For the text-containing cell, return its midpoint in [X, Y] coordinate format. 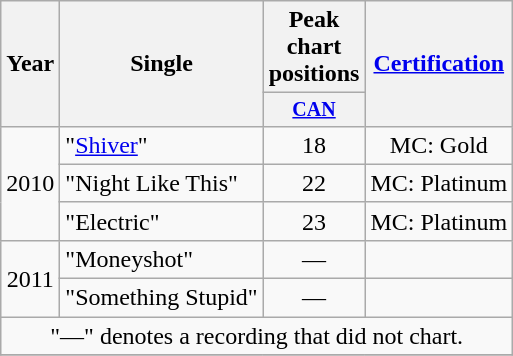
"Something Stupid" [162, 298]
CAN [314, 110]
"—" denotes a recording that did not chart. [257, 336]
Single [162, 64]
23 [314, 221]
2011 [30, 278]
18 [314, 145]
"Shiver" [162, 145]
Certification [439, 64]
"Electric" [162, 221]
22 [314, 183]
"Night Like This" [162, 183]
Year [30, 64]
MC: Gold [439, 145]
2010 [30, 183]
Peak chartpositions [314, 47]
"Moneyshot" [162, 259]
